Detect which cell encompasses the target text, then output its (x, y) center coordinate. 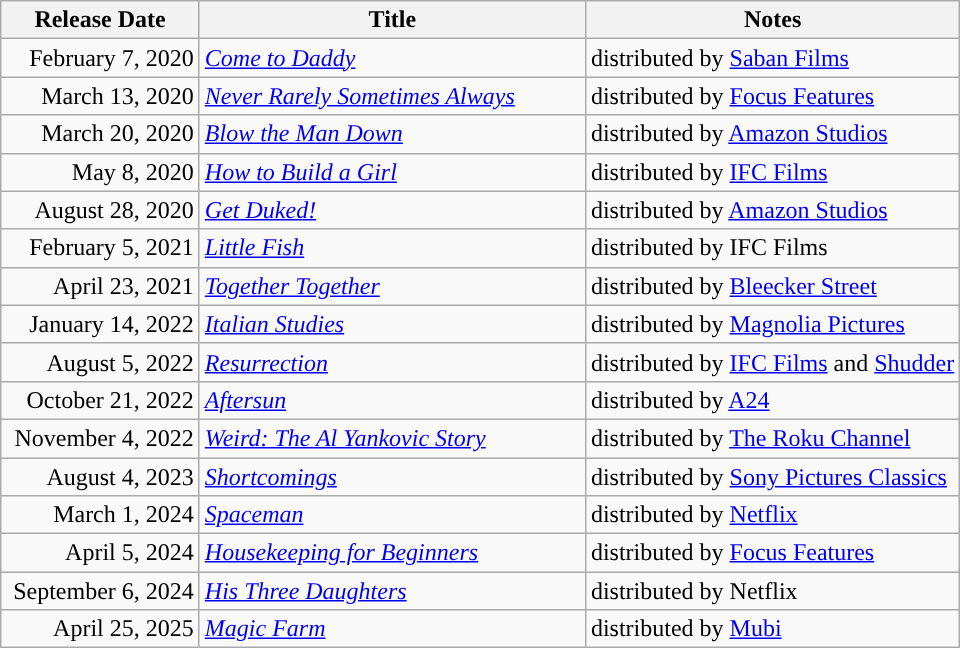
distributed by Magnolia Pictures (772, 324)
Never Rarely Sometimes Always (392, 96)
November 4, 2022 (100, 438)
Get Duked! (392, 210)
April 23, 2021 (100, 286)
Release Date (100, 20)
His Three Daughters (392, 591)
Weird: The Al Yankovic Story (392, 438)
August 28, 2020 (100, 210)
August 5, 2022 (100, 362)
How to Build a Girl (392, 172)
September 6, 2024 (100, 591)
distributed by Saban Films (772, 58)
August 4, 2023 (100, 477)
distributed by The Roku Channel (772, 438)
Notes (772, 20)
Shortcomings (392, 477)
Housekeeping for Beginners (392, 553)
Resurrection (392, 362)
distributed by Bleecker Street (772, 286)
distributed by Sony Pictures Classics (772, 477)
Blow the Man Down (392, 134)
March 20, 2020 (100, 134)
February 7, 2020 (100, 58)
Aftersun (392, 400)
March 1, 2024 (100, 515)
Together Together (392, 286)
April 25, 2025 (100, 629)
March 13, 2020 (100, 96)
April 5, 2024 (100, 553)
Little Fish (392, 248)
Magic Farm (392, 629)
Italian Studies (392, 324)
October 21, 2022 (100, 400)
Title (392, 20)
February 5, 2021 (100, 248)
May 8, 2020 (100, 172)
January 14, 2022 (100, 324)
Come to Daddy (392, 58)
distributed by Mubi (772, 629)
Spaceman (392, 515)
distributed by IFC Films and Shudder (772, 362)
distributed by A24 (772, 400)
